Scan for the cell matching the given text and deliver its [X, Y] coordinate at center. 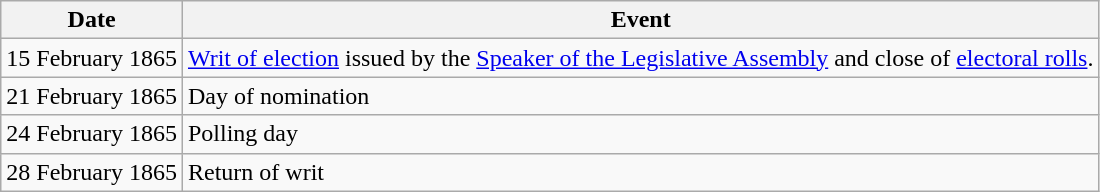
Return of writ [640, 172]
Event [640, 20]
Day of nomination [640, 96]
Writ of election issued by the Speaker of the Legislative Assembly and close of electoral rolls. [640, 58]
28 February 1865 [92, 172]
15 February 1865 [92, 58]
21 February 1865 [92, 96]
Polling day [640, 134]
Date [92, 20]
24 February 1865 [92, 134]
